Find where the given text appears and provide that cell's center as [x, y] coordinate. 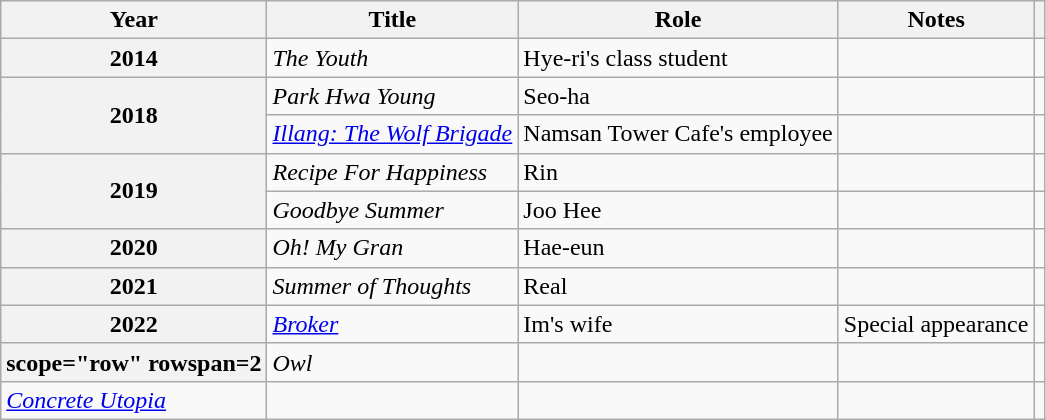
Year [134, 20]
Park Hwa Young [392, 96]
Owl [392, 362]
Broker [392, 324]
2022 [134, 324]
scope="row" rowspan=2 [134, 362]
2021 [134, 286]
2018 [134, 115]
Summer of Thoughts [392, 286]
Rin [678, 172]
Recipe For Happiness [392, 172]
Im's wife [678, 324]
Hae-eun [678, 248]
Notes [936, 20]
Oh! My Gran [392, 248]
Namsan Tower Cafe's employee [678, 134]
Title [392, 20]
Concrete Utopia [134, 400]
Role [678, 20]
The Youth [392, 58]
Illang: The Wolf Brigade [392, 134]
Special appearance [936, 324]
Seo-ha [678, 96]
Real [678, 286]
2020 [134, 248]
2014 [134, 58]
Goodbye Summer [392, 210]
Joo Hee [678, 210]
2019 [134, 191]
Hye-ri's class student [678, 58]
